Extract the (X, Y) coordinate from the center of the cell holding the provided text.  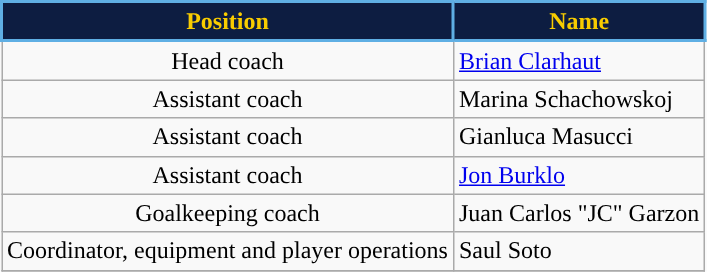
Saul Soto (578, 251)
Name (578, 22)
Jon Burklo (578, 175)
Goalkeeping coach (228, 213)
Gianluca Masucci (578, 137)
Marina Schachowskoj (578, 99)
Brian Clarhaut (578, 60)
Juan Carlos "JC" Garzon (578, 213)
Position (228, 22)
Head coach (228, 60)
Coordinator, equipment and player operations (228, 251)
